Find where the given text appears and provide that cell's center as (X, Y) coordinate. 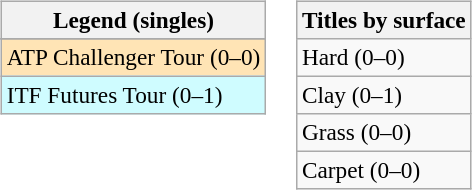
Carpet (0–0) (384, 171)
Grass (0–0) (384, 133)
Titles by surface (384, 20)
Clay (0–1) (384, 95)
ITF Futures Tour (0–1) (133, 95)
Hard (0–0) (384, 57)
Legend (singles) (133, 20)
ATP Challenger Tour (0–0) (133, 57)
